Identify which cell holds the provided text, then report its (X, Y) central coordinate. 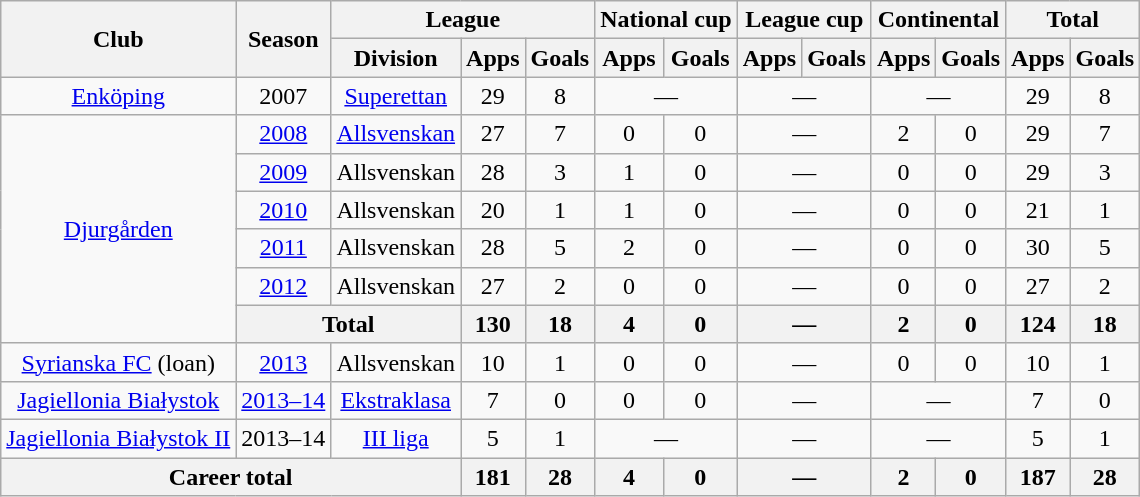
National cup (666, 20)
Djurgården (118, 229)
Superettan (396, 96)
Jagiellonia Białystok II (118, 438)
30 (1038, 248)
2010 (284, 210)
League cup (804, 20)
Career total (231, 477)
20 (493, 210)
2009 (284, 172)
187 (1038, 477)
21 (1038, 210)
2008 (284, 134)
Syrianska FC (loan) (118, 362)
2012 (284, 286)
Season (284, 39)
Club (118, 39)
130 (493, 324)
2013 (284, 362)
2007 (284, 96)
Ekstraklasa (396, 400)
III liga (396, 438)
Division (396, 58)
124 (1038, 324)
Continental (938, 20)
Jagiellonia Białystok (118, 400)
Enköping (118, 96)
League (463, 20)
181 (493, 477)
2011 (284, 248)
